Scan for the cell matching the given text and deliver its (X, Y) coordinate at center. 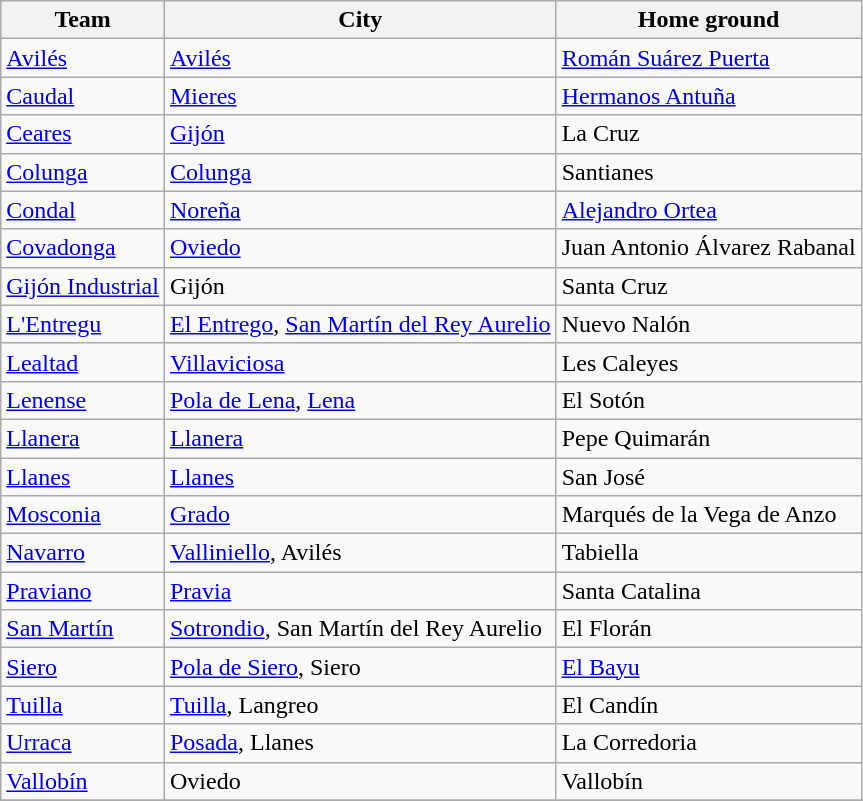
Pravia (360, 591)
El Candín (708, 705)
Alejandro Ortea (708, 210)
Siero (83, 667)
Marqués de la Vega de Anzo (708, 515)
San José (708, 477)
Navarro (83, 553)
Villaviciosa (360, 362)
Tuilla, Langreo (360, 705)
Mosconia (83, 515)
Tabiella (708, 553)
Lenense (83, 400)
El Florán (708, 629)
Pola de Siero, Siero (360, 667)
Mieres (360, 96)
Pola de Lena, Lena (360, 400)
Santa Cruz (708, 286)
Noreña (360, 210)
Juan Antonio Álvarez Rabanal (708, 248)
Urraca (83, 743)
Hermanos Antuña (708, 96)
Sotrondio, San Martín del Rey Aurelio (360, 629)
L'Entregu (83, 324)
Grado (360, 515)
City (360, 20)
Gijón Industrial (83, 286)
Santa Catalina (708, 591)
Praviano (83, 591)
La Corredoria (708, 743)
Santianes (708, 172)
Posada, Llanes (360, 743)
Ceares (83, 134)
Home ground (708, 20)
Pepe Quimarán (708, 438)
Les Caleyes (708, 362)
Nuevo Nalón (708, 324)
San Martín (83, 629)
El Entrego, San Martín del Rey Aurelio (360, 324)
Lealtad (83, 362)
Condal (83, 210)
Román Suárez Puerta (708, 58)
La Cruz (708, 134)
Caudal (83, 96)
El Bayu (708, 667)
Tuilla (83, 705)
Team (83, 20)
Covadonga (83, 248)
El Sotón (708, 400)
Valliniello, Avilés (360, 553)
